Scan for the cell matching the given text and deliver its [x, y] coordinate at center. 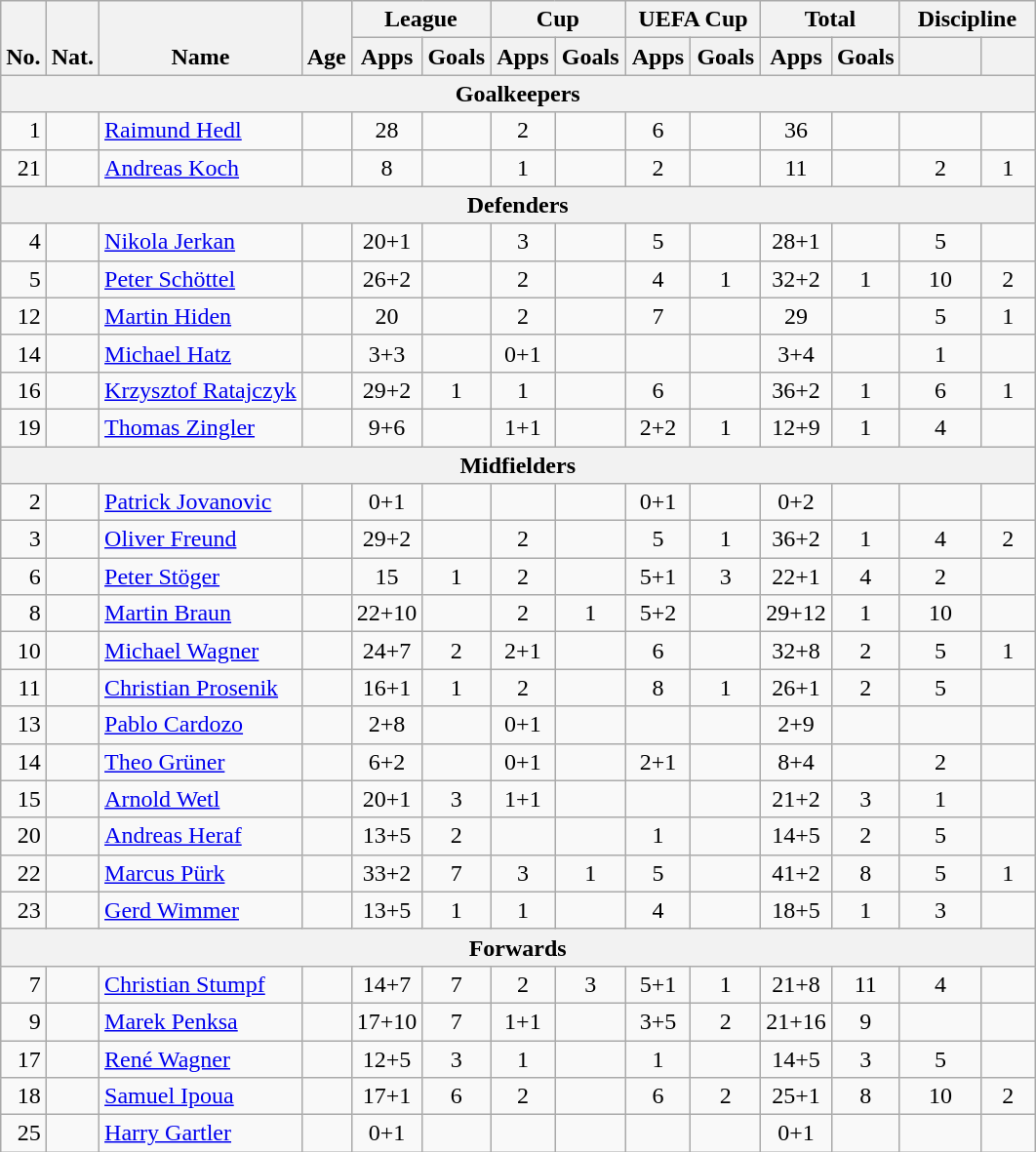
12 [23, 316]
2+8 [386, 725]
32+8 [796, 651]
Martin Braun [201, 614]
16 [23, 390]
23 [23, 910]
33+2 [386, 873]
17+1 [386, 1096]
24+7 [386, 651]
2+9 [796, 725]
Harry Gartler [201, 1133]
32+2 [796, 279]
René Wagner [201, 1058]
12+9 [796, 427]
25 [23, 1133]
3+4 [796, 353]
29+12 [796, 614]
Martin Hiden [201, 316]
12+5 [386, 1058]
18+5 [796, 910]
Cup [558, 20]
6+2 [386, 762]
22+1 [796, 576]
Christian Stumpf [201, 984]
28+1 [796, 242]
Christian Prosenik [201, 688]
Defenders [518, 205]
Marcus Pürk [201, 873]
18 [23, 1096]
Nat. [72, 38]
3+3 [386, 353]
8+4 [796, 762]
Midfielders [518, 465]
14+7 [386, 984]
Forwards [518, 947]
Arnold Wetl [201, 799]
Age [326, 38]
Michael Hatz [201, 353]
16+1 [386, 688]
22+10 [386, 614]
19 [23, 427]
21+8 [796, 984]
21 [23, 168]
Raimund Hedl [201, 131]
League [420, 20]
41+2 [796, 873]
0+2 [796, 502]
Goalkeepers [518, 94]
9+6 [386, 427]
36 [796, 131]
Samuel Ipoua [201, 1096]
2+2 [657, 427]
3+5 [657, 1021]
26+2 [386, 279]
Pablo Cardozo [201, 725]
21+16 [796, 1021]
5+2 [657, 614]
21+2 [796, 799]
Gerd Wimmer [201, 910]
25+1 [796, 1096]
Nikola Jerkan [201, 242]
Andreas Heraf [201, 836]
17 [23, 1058]
22 [23, 873]
17+10 [386, 1021]
Thomas Zingler [201, 427]
Peter Schöttel [201, 279]
Andreas Koch [201, 168]
13 [23, 725]
Peter Stöger [201, 576]
No. [23, 38]
Total [830, 20]
26+1 [796, 688]
Discipline [968, 20]
Michael Wagner [201, 651]
Oliver Freund [201, 539]
Theo Grüner [201, 762]
Marek Penksa [201, 1021]
Patrick Jovanovic [201, 502]
Krzysztof Ratajczyk [201, 390]
UEFA Cup [693, 20]
28 [386, 131]
Name [201, 38]
29 [796, 316]
